Extract the [x, y] coordinate from the center of the cell holding the provided text.  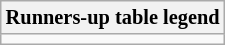
Runners-up table legend [113, 17]
